Locate the cell with the specified text and output its (x, y) center coordinate. 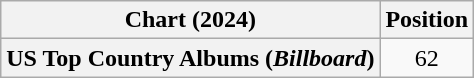
Chart (2024) (190, 20)
62 (427, 58)
US Top Country Albums (Billboard) (190, 58)
Position (427, 20)
